Extract the [X, Y] coordinate from the center of the cell holding the provided text.  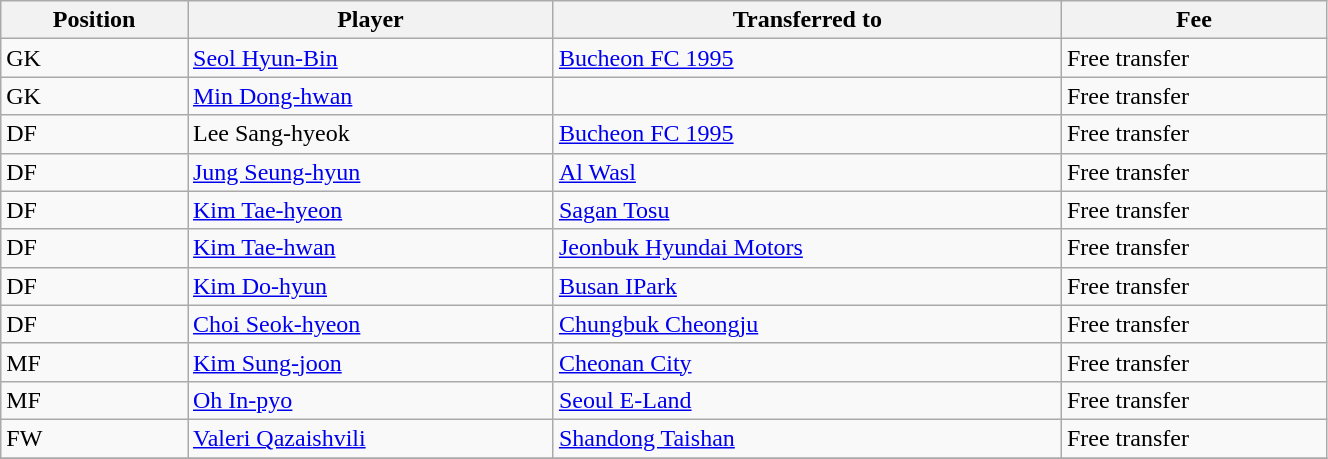
Cheonan City [807, 362]
Al Wasl [807, 172]
Choi Seok-hyeon [371, 324]
Player [371, 20]
Jung Seung-hyun [371, 172]
Busan IPark [807, 286]
Min Dong-hwan [371, 96]
Valeri Qazaishvili [371, 438]
Shandong Taishan [807, 438]
Kim Tae-hwan [371, 248]
Jeonbuk Hyundai Motors [807, 248]
Kim Sung-joon [371, 362]
Position [94, 20]
Oh In-pyo [371, 400]
Chungbuk Cheongju [807, 324]
Kim Do-hyun [371, 286]
Kim Tae-hyeon [371, 210]
Transferred to [807, 20]
Lee Sang-hyeok [371, 134]
Seol Hyun-Bin [371, 58]
FW [94, 438]
Fee [1194, 20]
Seoul E-Land [807, 400]
Sagan Tosu [807, 210]
